Find where the given text appears and provide that cell's center as (x, y) coordinate. 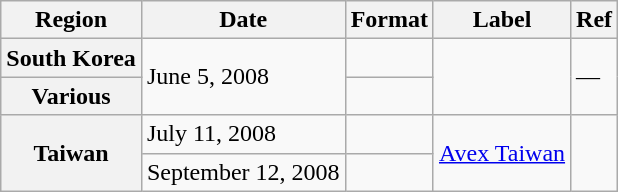
— (594, 77)
Format (389, 20)
Ref (594, 20)
Various (72, 96)
June 5, 2008 (243, 77)
Label (502, 20)
July 11, 2008 (243, 134)
Date (243, 20)
Avex Taiwan (502, 153)
September 12, 2008 (243, 172)
Taiwan (72, 153)
South Korea (72, 58)
Region (72, 20)
